Identify which cell holds the provided text, then report its (X, Y) central coordinate. 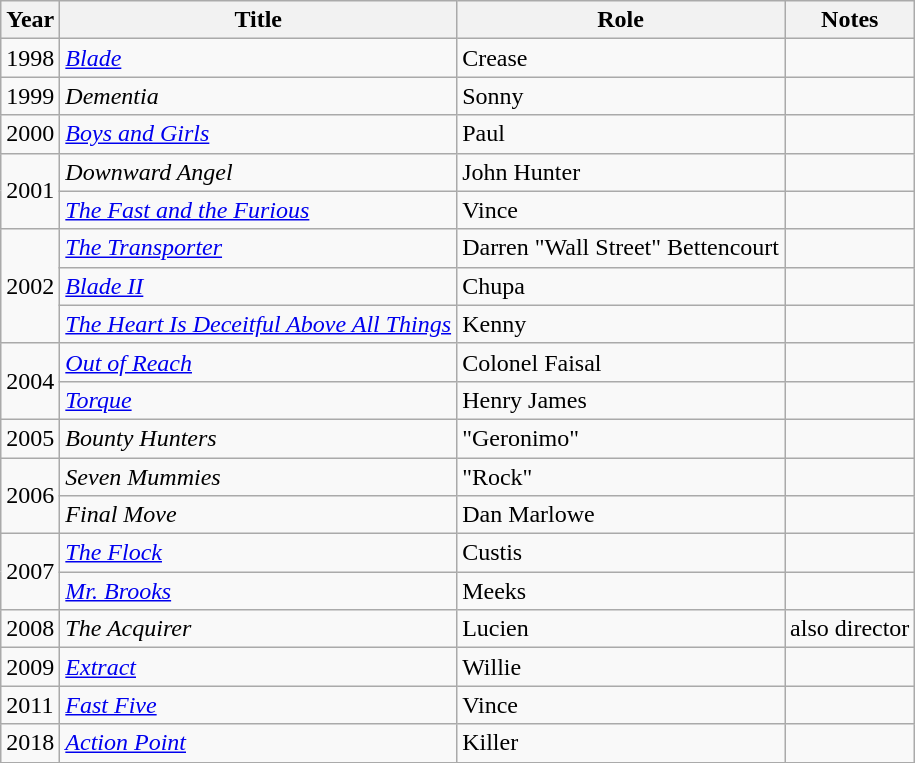
John Hunter (621, 172)
Mr. Brooks (258, 591)
Paul (621, 134)
2009 (30, 667)
Lucien (621, 629)
Killer (621, 743)
2000 (30, 134)
2018 (30, 743)
2008 (30, 629)
Sonny (621, 96)
Out of Reach (258, 362)
Henry James (621, 400)
Fast Five (258, 705)
Blade (258, 58)
Title (258, 20)
Dan Marlowe (621, 515)
Final Move (258, 515)
Meeks (621, 591)
Notes (850, 20)
The Heart Is Deceitful Above All Things (258, 324)
also director (850, 629)
Year (30, 20)
Dementia (258, 96)
Custis (621, 553)
Crease (621, 58)
2004 (30, 381)
Torque (258, 400)
"Geronimo" (621, 438)
Role (621, 20)
The Fast and the Furious (258, 210)
2002 (30, 286)
2006 (30, 496)
1999 (30, 96)
2001 (30, 191)
"Rock" (621, 477)
Colonel Faisal (621, 362)
Willie (621, 667)
Seven Mummies (258, 477)
The Transporter (258, 248)
Boys and Girls (258, 134)
The Flock (258, 553)
Kenny (621, 324)
Chupa (621, 286)
Bounty Hunters (258, 438)
Action Point (258, 743)
2011 (30, 705)
The Acquirer (258, 629)
1998 (30, 58)
2007 (30, 572)
Extract (258, 667)
2005 (30, 438)
Darren "Wall Street" Bettencourt (621, 248)
Blade II (258, 286)
Downward Angel (258, 172)
